From the cell containing the given text, extract its center point as (x, y) coordinate. 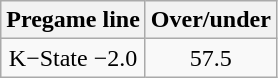
K−State −2.0 (74, 58)
Over/under (210, 20)
57.5 (210, 58)
Pregame line (74, 20)
